Identify which cell holds the provided text, then report its [x, y] central coordinate. 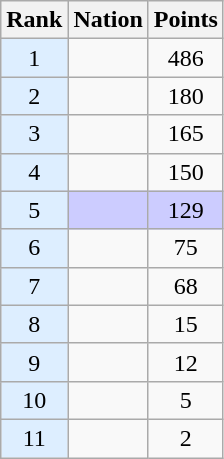
6 [34, 248]
486 [186, 58]
68 [186, 286]
Nation [108, 20]
9 [34, 362]
150 [186, 172]
12 [186, 362]
3 [34, 134]
11 [34, 438]
75 [186, 248]
10 [34, 400]
15 [186, 324]
1 [34, 58]
Points [186, 20]
8 [34, 324]
7 [34, 286]
4 [34, 172]
129 [186, 210]
Rank [34, 20]
180 [186, 96]
165 [186, 134]
